Output the (X, Y) coordinate of the center of the cell containing the given text.  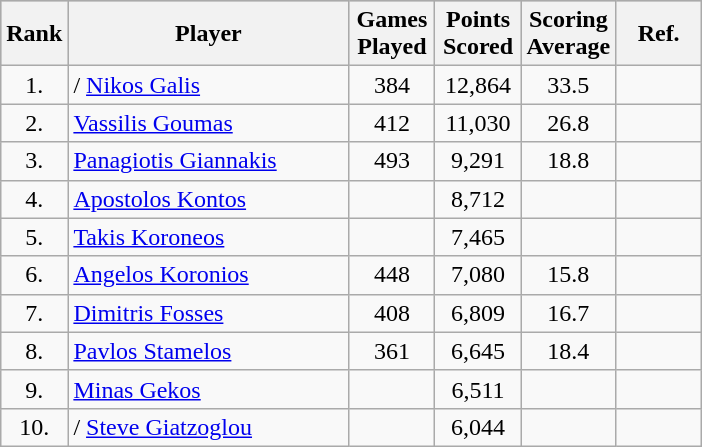
Pavlos Stamelos (208, 351)
6,645 (478, 351)
Apostolos Kontos (208, 199)
4. (34, 199)
3. (34, 161)
6,809 (478, 313)
412 (392, 123)
7. (34, 313)
7,080 (478, 275)
Dimitris Fosses (208, 313)
10. (34, 427)
1. (34, 85)
Takis Koroneos (208, 237)
6. (34, 275)
Points Scored (478, 34)
7,465 (478, 237)
2. (34, 123)
Ref. (659, 34)
Player (208, 34)
18.8 (568, 161)
26.8 (568, 123)
Minas Gekos (208, 389)
6,511 (478, 389)
11,030 (478, 123)
Rank (34, 34)
Panagiotis Giannakis (208, 161)
448 (392, 275)
Angelos Koronios (208, 275)
/ Steve Giatzoglou (208, 427)
9. (34, 389)
8,712 (478, 199)
5. (34, 237)
361 (392, 351)
384 (392, 85)
9,291 (478, 161)
408 (392, 313)
Vassilis Goumas (208, 123)
493 (392, 161)
33.5 (568, 85)
8. (34, 351)
12,864 (478, 85)
18.4 (568, 351)
Scoring Average (568, 34)
15.8 (568, 275)
6,044 (478, 427)
16.7 (568, 313)
/ Nikos Galis (208, 85)
Games Played (392, 34)
